Capture the cell that displays the provided text and extract its (X, Y) central coordinate. 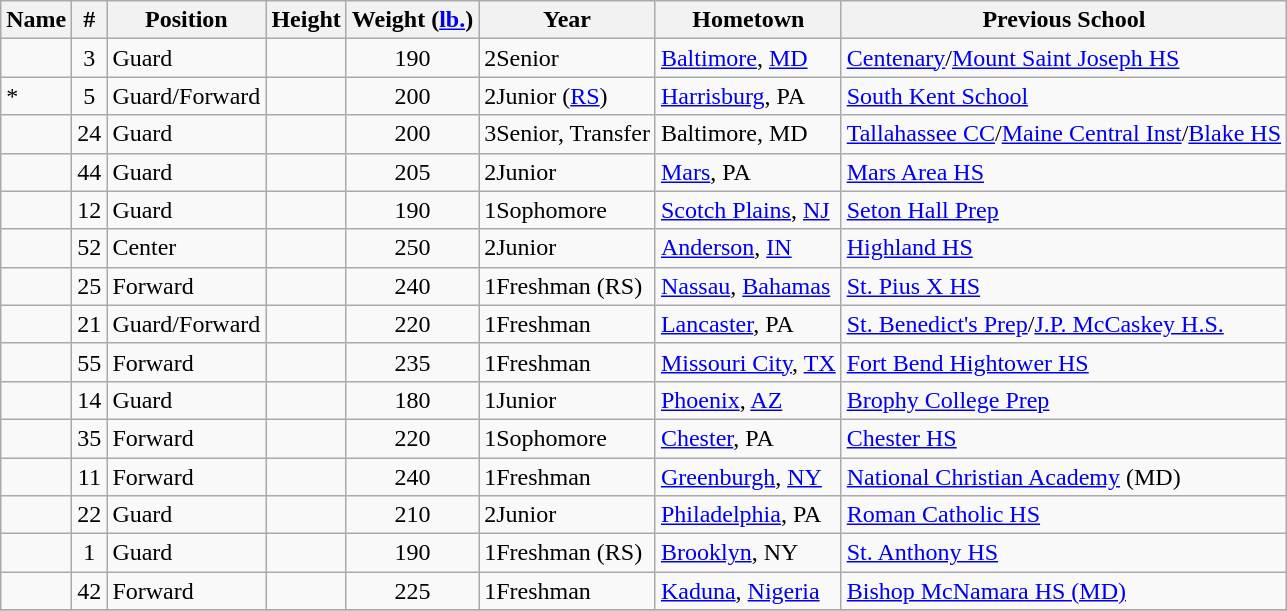
Brophy College Prep (1064, 400)
Mars, PA (748, 172)
Philadelphia, PA (748, 515)
225 (412, 591)
Mars Area HS (1064, 172)
Weight (lb.) (412, 20)
235 (412, 362)
Phoenix, AZ (748, 400)
Center (186, 248)
21 (90, 324)
Harrisburg, PA (748, 96)
St. Anthony HS (1064, 553)
5 (90, 96)
2Junior (RS) (568, 96)
52 (90, 248)
Tallahassee CC/Maine Central Inst/Blake HS (1064, 134)
Roman Catholic HS (1064, 515)
1Junior (568, 400)
Position (186, 20)
# (90, 20)
Greenburgh, NY (748, 477)
25 (90, 286)
44 (90, 172)
St. Pius X HS (1064, 286)
11 (90, 477)
250 (412, 248)
National Christian Academy (MD) (1064, 477)
Brooklyn, NY (748, 553)
Nassau, Bahamas (748, 286)
1 (90, 553)
3Senior, Transfer (568, 134)
22 (90, 515)
Seton Hall Prep (1064, 210)
Centenary/Mount Saint Joseph HS (1064, 58)
Anderson, IN (748, 248)
Lancaster, PA (748, 324)
South Kent School (1064, 96)
Kaduna, Nigeria (748, 591)
Year (568, 20)
St. Benedict's Prep/J.P. McCaskey H.S. (1064, 324)
Fort Bend Hightower HS (1064, 362)
Name (36, 20)
205 (412, 172)
210 (412, 515)
Bishop McNamara HS (MD) (1064, 591)
Hometown (748, 20)
3 (90, 58)
* (36, 96)
Chester, PA (748, 438)
Previous School (1064, 20)
24 (90, 134)
12 (90, 210)
Chester HS (1064, 438)
Missouri City, TX (748, 362)
14 (90, 400)
Scotch Plains, NJ (748, 210)
2Senior (568, 58)
42 (90, 591)
Height (306, 20)
Highland HS (1064, 248)
55 (90, 362)
180 (412, 400)
35 (90, 438)
